Pinpoint the cell where the given text exists, returning its (x, y) midpoint coordinate. 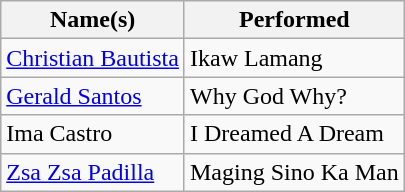
Ikaw Lamang (294, 58)
Christian Bautista (93, 58)
Gerald Santos (93, 96)
Zsa Zsa Padilla (93, 172)
I Dreamed A Dream (294, 134)
Name(s) (93, 20)
Ima Castro (93, 134)
Why God Why? (294, 96)
Performed (294, 20)
Maging Sino Ka Man (294, 172)
